Provide the [X, Y] coordinate of the cell's center where the given text is located.  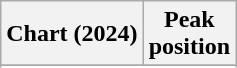
Chart (2024) [72, 34]
Peakposition [189, 34]
